Return the (x, y) coordinate for the center point of the cell that contains the specified text.  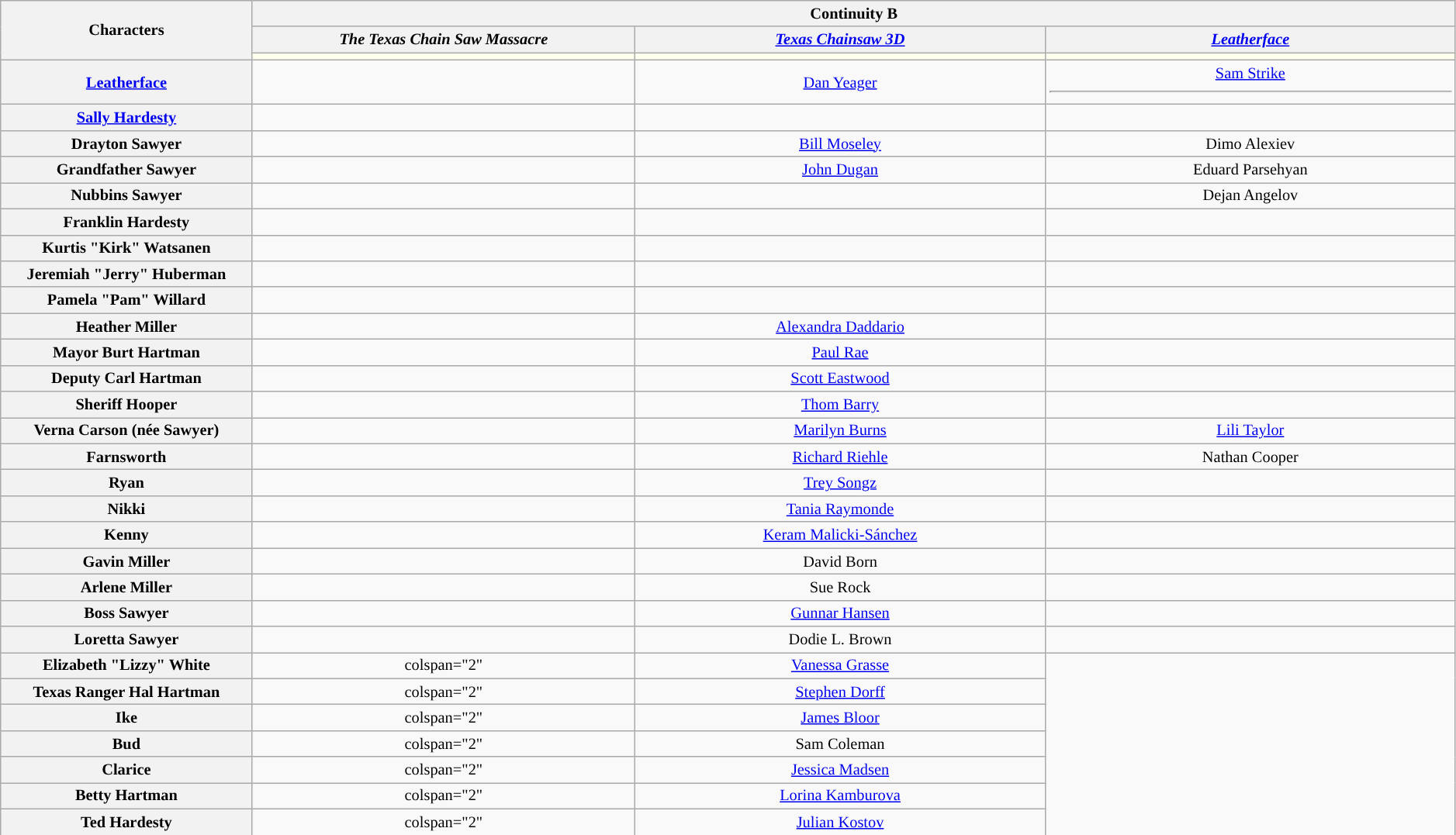
Loretta Sawyer (126, 639)
Pamela "Pam" Willard (126, 300)
Gavin Miller (126, 561)
Jeremiah "Jerry" Huberman (126, 274)
Ted Hardesty (126, 822)
Keram Malicki-Sánchez (841, 535)
Mayor Burt Hartman (126, 352)
Nikki (126, 509)
Franklin Hardesty (126, 222)
Scott Eastwood (841, 378)
Texas Ranger Hal Hartman (126, 692)
Texas Chainsaw 3D (841, 40)
Lorina Kamburova (841, 795)
Betty Hartman (126, 795)
The Texas Chain Saw Massacre (444, 40)
Dejan Angelov (1250, 195)
Grandfather Sawyer (126, 170)
Nubbins Sawyer (126, 195)
Sam Strike (1250, 82)
Sally Hardesty (126, 117)
Tania Raymonde (841, 509)
Eduard Parsehyan (1250, 170)
Dodie L. Brown (841, 639)
Drayton Sawyer (126, 143)
Verna Carson (née Sawyer) (126, 430)
Gunnar Hansen (841, 613)
Lili Taylor (1250, 430)
Jessica Madsen (841, 770)
James Bloor (841, 717)
Marilyn Burns (841, 430)
Bill Moseley (841, 143)
Sue Rock (841, 587)
Arlene Miller (126, 587)
David Born (841, 561)
Continuity B (853, 13)
Boss Sawyer (126, 613)
Sam Coleman (841, 744)
Richard Riehle (841, 457)
Clarice (126, 770)
Trey Songz (841, 483)
Thom Barry (841, 405)
Deputy Carl Hartman (126, 378)
Sheriff Hooper (126, 405)
Stephen Dorff (841, 692)
Farnsworth (126, 457)
Julian Kostov (841, 822)
Nathan Cooper (1250, 457)
Kurtis "Kirk" Watsanen (126, 248)
John Dugan (841, 170)
Dan Yeager (841, 82)
Vanessa Grasse (841, 665)
Paul Rae (841, 352)
Ryan (126, 483)
Kenny (126, 535)
Ike (126, 717)
Dimo Alexiev (1250, 143)
Heather Miller (126, 326)
Elizabeth "Lizzy" White (126, 665)
Bud (126, 744)
Alexandra Daddario (841, 326)
Characters (126, 29)
